Detect which cell encompasses the target text, then output its [X, Y] center coordinate. 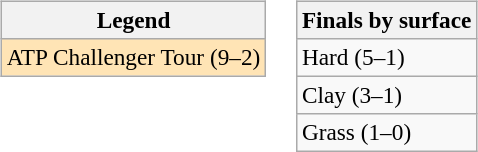
Finals by surface [387, 20]
ATP Challenger Tour (9–2) [133, 57]
Hard (5–1) [387, 57]
Clay (3–1) [387, 95]
Grass (1–0) [387, 133]
Legend [133, 20]
